Output the [X, Y] coordinate of the center of the cell containing the given text.  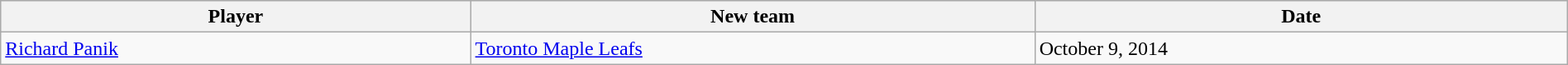
Date [1301, 17]
Toronto Maple Leafs [753, 48]
Player [236, 17]
New team [753, 17]
October 9, 2014 [1301, 48]
Richard Panik [236, 48]
